Output the [X, Y] coordinate of the center of the cell containing the given text.  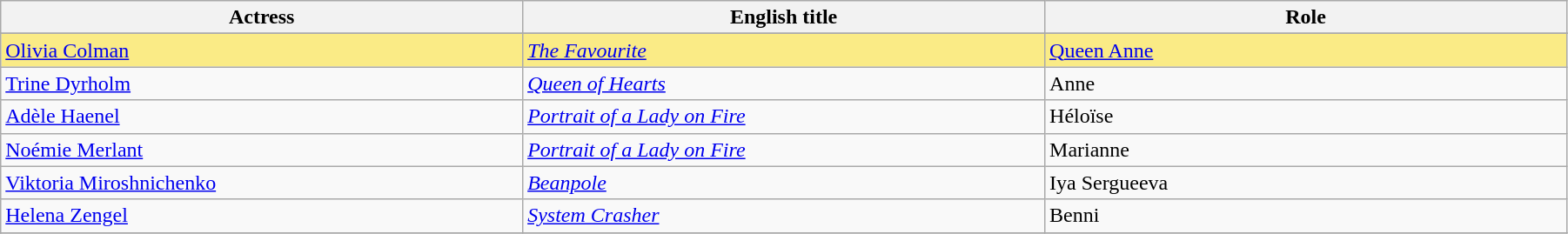
Role [1306, 17]
Trine Dyrholm [262, 84]
Beanpole [784, 183]
Iya Sergueeva [1306, 183]
Helena Zengel [262, 216]
Actress [262, 17]
Noémie Merlant [262, 150]
Viktoria Miroshnichenko [262, 183]
Héloïse [1306, 117]
English title [784, 17]
System Crasher [784, 216]
Marianne [1306, 150]
Anne [1306, 84]
Olivia Colman [262, 50]
The Favourite [784, 50]
Adèle Haenel [262, 117]
Queen Anne [1306, 50]
Benni [1306, 216]
Queen of Hearts [784, 84]
